Return the [X, Y] coordinate for the center point of the cell that contains the specified text.  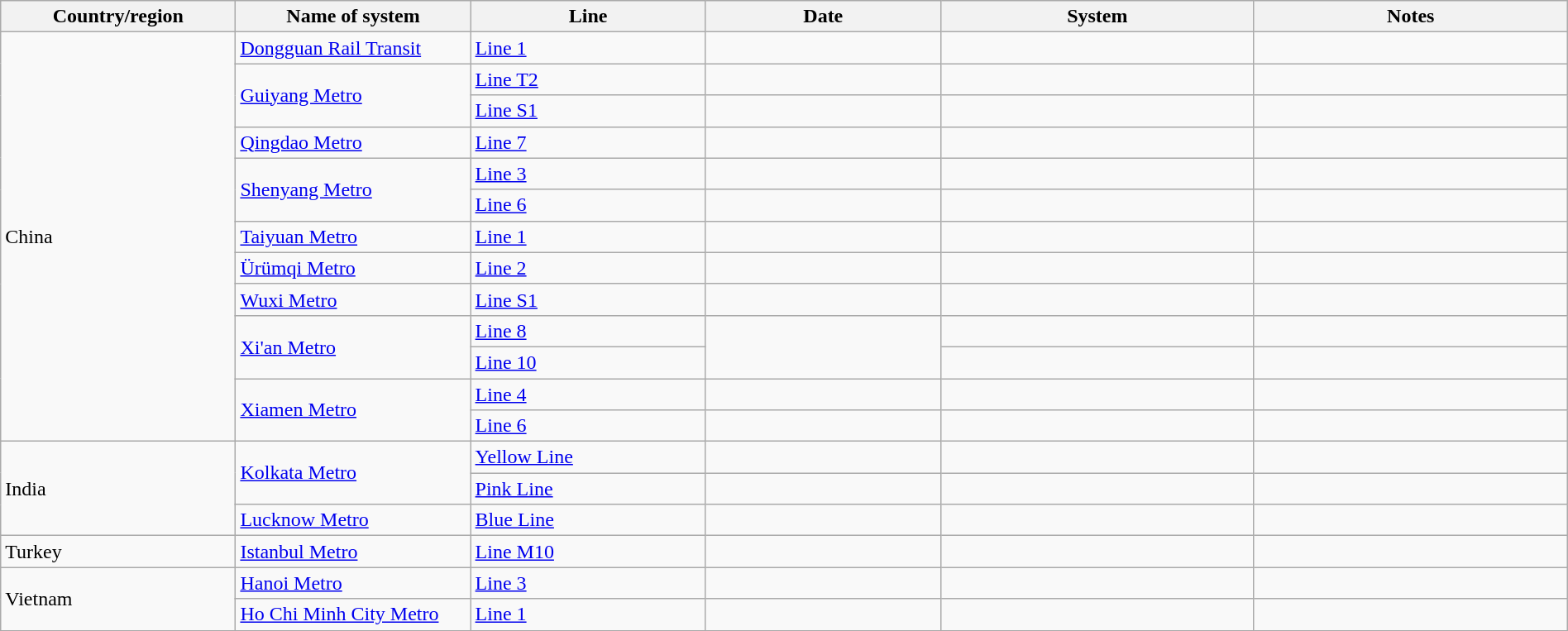
Line [588, 17]
Yellow Line [588, 457]
Istanbul Metro [353, 552]
Turkey [118, 552]
Line T2 [588, 79]
System [1097, 17]
Country/region [118, 17]
Line M10 [588, 552]
Pink Line [588, 489]
Guiyang Metro [353, 95]
Line 2 [588, 268]
Line 4 [588, 394]
Dongguan Rail Transit [353, 48]
Xi'an Metro [353, 347]
Hanoi Metro [353, 583]
Taiyuan Metro [353, 237]
Blue Line [588, 520]
China [118, 237]
Wuxi Metro [353, 299]
India [118, 489]
Notes [1411, 17]
Line 8 [588, 331]
Ürümqi Metro [353, 268]
Vietnam [118, 599]
Qingdao Metro [353, 142]
Lucknow Metro [353, 520]
Ho Chi Minh City Metro [353, 614]
Line 7 [588, 142]
Name of system [353, 17]
Xiamen Metro [353, 410]
Shenyang Metro [353, 189]
Kolkata Metro [353, 473]
Line 10 [588, 362]
Date [823, 17]
